Identify which cell holds the provided text, then report its [x, y] central coordinate. 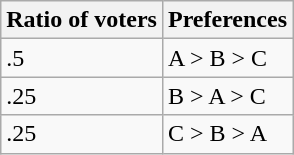
A > B > C [227, 58]
B > A > C [227, 96]
Ratio of voters [82, 20]
C > B > A [227, 134]
Preferences [227, 20]
.5 [82, 58]
